Extract the (X, Y) coordinate from the center of the cell holding the provided text.  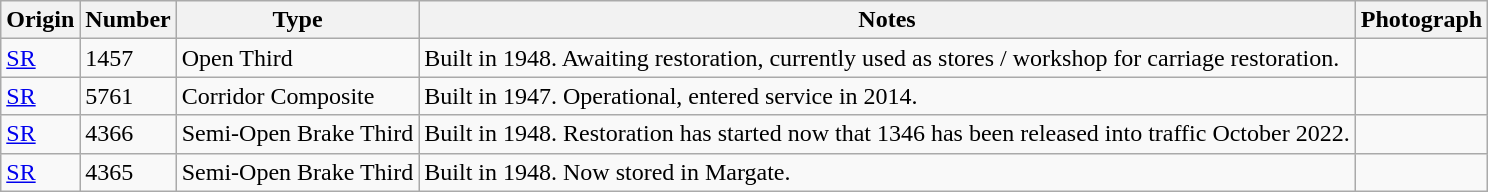
4365 (128, 172)
Built in 1948. Now stored in Margate. (887, 172)
1457 (128, 58)
Photograph (1421, 20)
Built in 1948. Awaiting restoration, currently used as stores / workshop for carriage restoration. (887, 58)
Corridor Composite (298, 96)
Built in 1947. Operational, entered service in 2014. (887, 96)
Type (298, 20)
Origin (40, 20)
Notes (887, 20)
Open Third (298, 58)
Number (128, 20)
Built in 1948. Restoration has started now that 1346 has been released into traffic October 2022. (887, 134)
5761 (128, 96)
4366 (128, 134)
